Return (X, Y) of the center of cell containing provided text 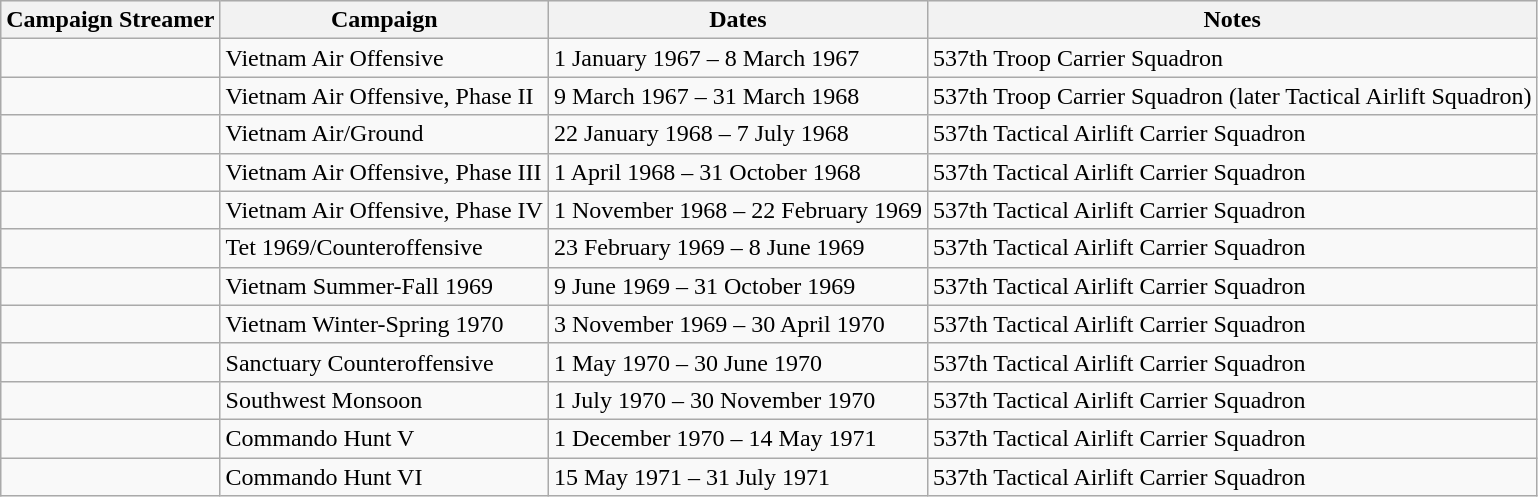
Commando Hunt V (384, 438)
1 January 1967 – 8 March 1967 (738, 58)
537th Troop Carrier Squadron (later Tactical Airlift Squadron) (1232, 96)
Vietnam Summer-Fall 1969 (384, 286)
Commando Hunt VI (384, 477)
1 May 1970 – 30 June 1970 (738, 362)
Campaign (384, 20)
1 November 1968 – 22 February 1969 (738, 210)
Dates (738, 20)
Vietnam Air Offensive, Phase II (384, 96)
1 April 1968 – 31 October 1968 (738, 172)
Vietnam Air Offensive, Phase IV (384, 210)
9 March 1967 – 31 March 1968 (738, 96)
537th Troop Carrier Squadron (1232, 58)
22 January 1968 – 7 July 1968 (738, 134)
1 December 1970 – 14 May 1971 (738, 438)
23 February 1969 – 8 June 1969 (738, 248)
3 November 1969 – 30 April 1970 (738, 324)
Vietnam Air Offensive (384, 58)
Sanctuary Counteroffensive (384, 362)
Campaign Streamer (110, 20)
Vietnam Air Offensive, Phase III (384, 172)
Vietnam Winter-Spring 1970 (384, 324)
9 June 1969 – 31 October 1969 (738, 286)
Vietnam Air/Ground (384, 134)
15 May 1971 – 31 July 1971 (738, 477)
Notes (1232, 20)
Southwest Monsoon (384, 400)
1 July 1970 – 30 November 1970 (738, 400)
Tet 1969/Counteroffensive (384, 248)
